Provide the [X, Y] coordinate of the cell's center where the given text is located.  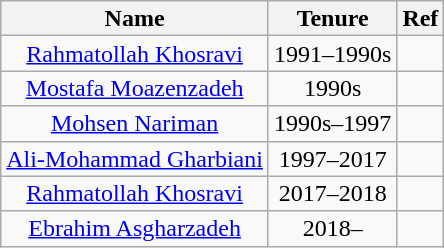
2018– [332, 228]
Ebrahim Asgharzadeh [135, 228]
1990s [332, 88]
1990s–1997 [332, 124]
Ref [420, 18]
2017–2018 [332, 194]
Name [135, 18]
1991–1990s [332, 54]
Ali-Mohammad Gharbiani [135, 158]
1997–2017 [332, 158]
Mostafa Moazenzadeh [135, 88]
Tenure [332, 18]
Mohsen Nariman [135, 124]
